Output the [X, Y] coordinate of the center of the cell containing the given text.  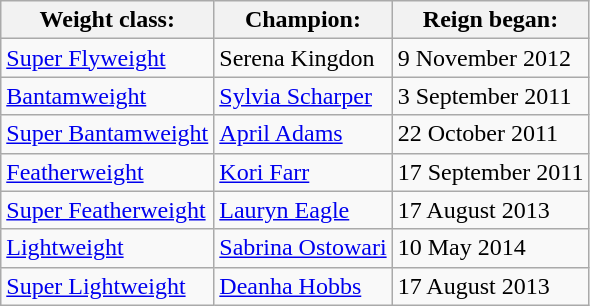
9 November 2012 [490, 58]
Deanha Hobbs [303, 286]
Sabrina Ostowari [303, 248]
Super Bantamweight [108, 134]
3 September 2011 [490, 96]
Kori Farr [303, 172]
Super Featherweight [108, 210]
10 May 2014 [490, 248]
Weight class: [108, 20]
17 September 2011 [490, 172]
April Adams [303, 134]
Sylvia Scharper [303, 96]
Featherweight [108, 172]
Reign began: [490, 20]
22 October 2011 [490, 134]
Champion: [303, 20]
Super Lightweight [108, 286]
Super Flyweight [108, 58]
Lightweight [108, 248]
Lauryn Eagle [303, 210]
Bantamweight [108, 96]
Serena Kingdon [303, 58]
